Return [x, y] of the center of cell containing provided text 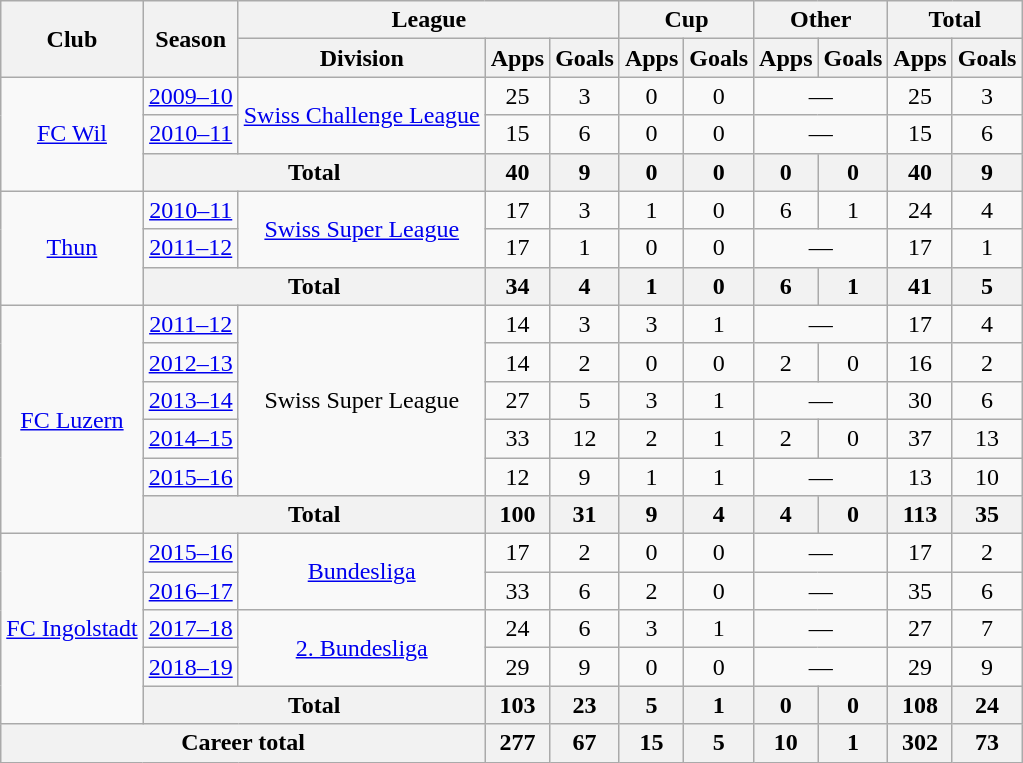
2. Bundesliga [362, 648]
2013–14 [190, 400]
Thun [72, 248]
Career total [243, 743]
2009–10 [190, 96]
100 [517, 515]
7 [987, 629]
FC Ingolstadt [72, 629]
2012–13 [190, 362]
103 [517, 705]
30 [920, 400]
31 [585, 515]
73 [987, 743]
Other [821, 20]
League [428, 20]
2014–15 [190, 438]
113 [920, 515]
2016–17 [190, 591]
302 [920, 743]
FC Wil [72, 134]
Cup [686, 20]
34 [517, 286]
41 [920, 286]
Season [190, 39]
2017–18 [190, 629]
FC Luzern [72, 419]
16 [920, 362]
67 [585, 743]
Division [362, 58]
37 [920, 438]
277 [517, 743]
2018–19 [190, 667]
23 [585, 705]
Swiss Challenge League [362, 115]
108 [920, 705]
Bundesliga [362, 572]
Club [72, 39]
